Locate the cell with the specified text and output its (x, y) center coordinate. 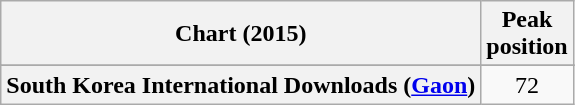
Chart (2015) (241, 34)
Peakposition (527, 34)
South Korea International Downloads (Gaon) (241, 85)
72 (527, 85)
